Return the (X, Y) coordinate for the center point of the cell that contains the specified text.  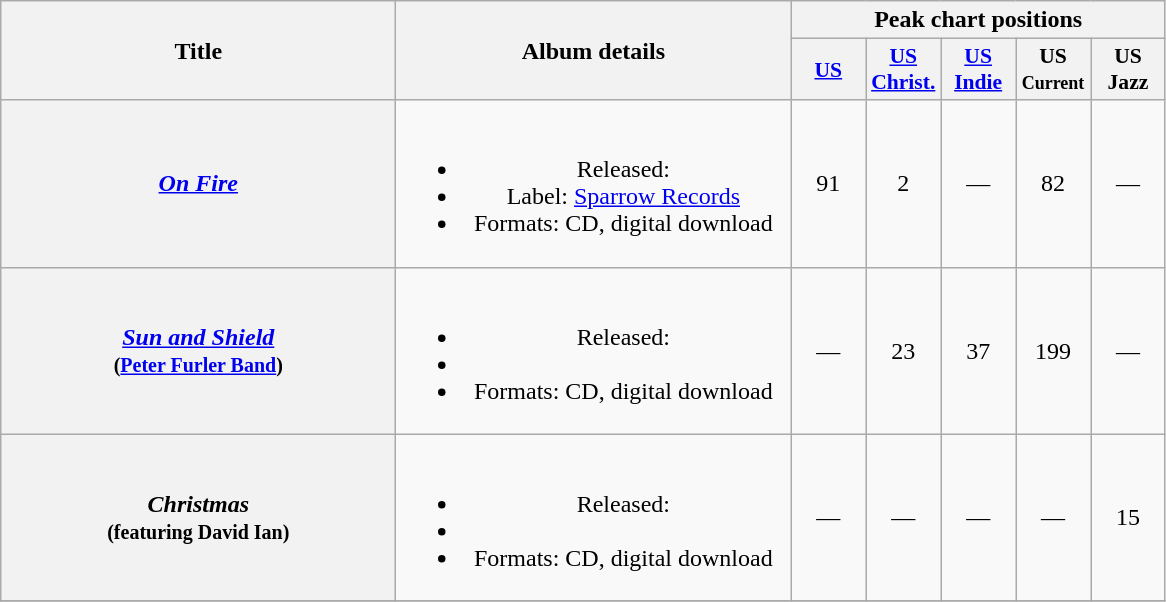
15 (1128, 518)
On Fire (198, 184)
Peak chart positions (978, 20)
USCurrent (1054, 70)
91 (828, 184)
2 (904, 184)
USIndie (978, 70)
USJazz (1128, 70)
82 (1054, 184)
Released: Label: Sparrow RecordsFormats: CD, digital download (594, 184)
Christmas(featuring David Ian) (198, 518)
199 (1054, 350)
23 (904, 350)
37 (978, 350)
USChrist. (904, 70)
Sun and Shield(Peter Furler Band) (198, 350)
Title (198, 50)
Album details (594, 50)
US (828, 70)
